Return (x, y) of the center of cell containing provided text 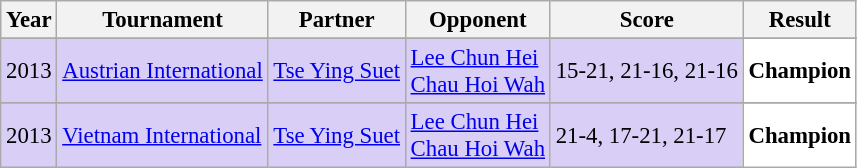
Partner (336, 20)
Opponent (478, 20)
Austrian International (162, 72)
15-21, 21-16, 21-16 (646, 72)
Vietnam International (162, 136)
21-4, 17-21, 21-17 (646, 136)
Result (800, 20)
Year (29, 20)
Tournament (162, 20)
Score (646, 20)
